Return the [x, y] coordinate for the center point of the cell that contains the specified text.  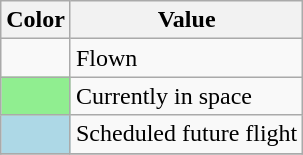
Scheduled future flight [186, 134]
Flown [186, 58]
Currently in space [186, 96]
Value [186, 20]
Color [36, 20]
